Find where the given text appears and provide that cell's center as (X, Y) coordinate. 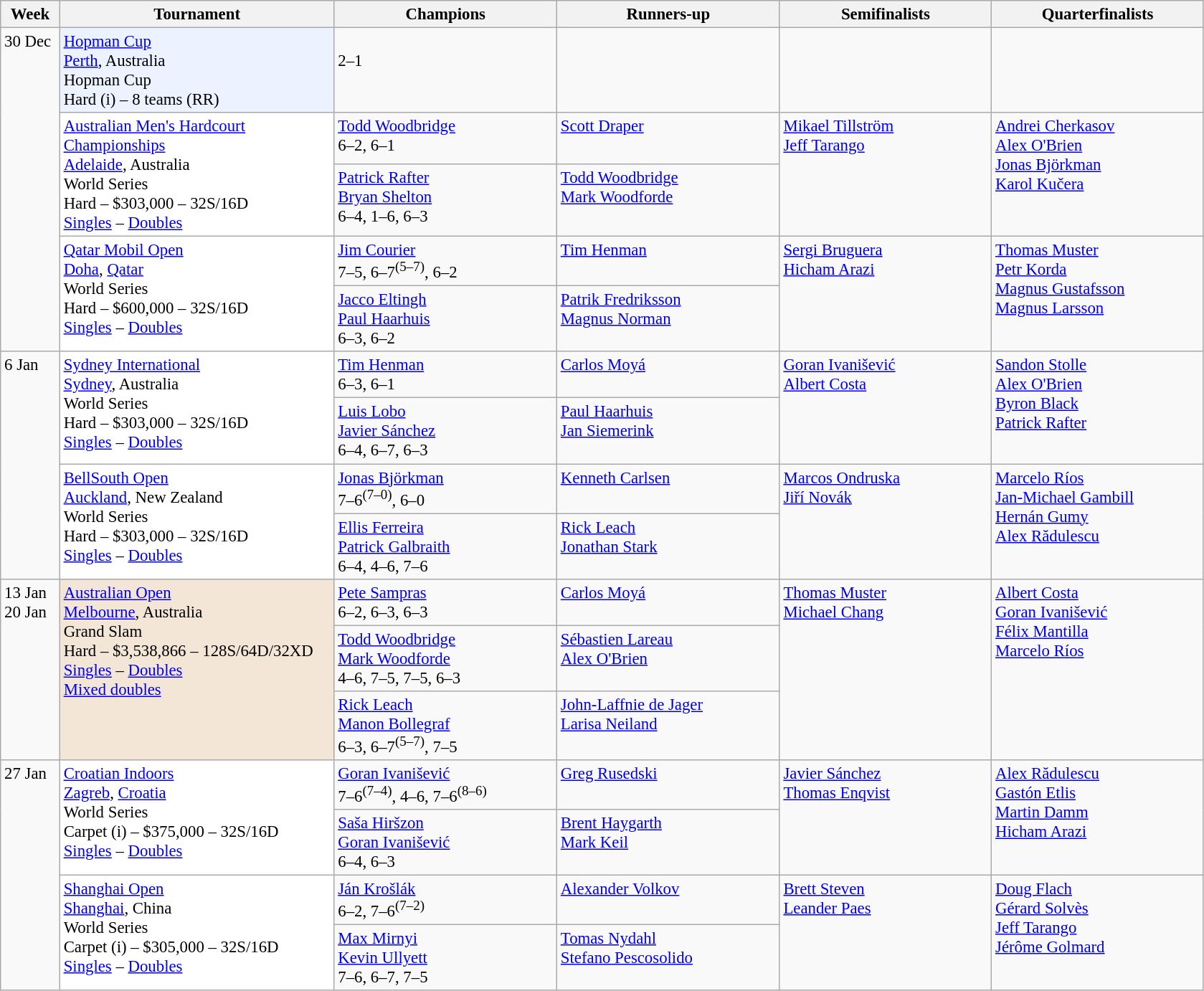
Kenneth Carlsen (668, 489)
Tim Henman 6–3, 6–1 (446, 374)
Paul Haarhuis Jan Siemerink (668, 431)
Jonas Björkman 7–6(7–0), 6–0 (446, 489)
John-Laffnie de Jager Larisa Neiland (668, 726)
Qatar Mobil OpenDoha, QatarWorld SeriesHard – $600,000 – 32S/16D Singles – Doubles (196, 294)
BellSouth OpenAuckland, New ZealandWorld SeriesHard – $303,000 – 32S/16D Singles – Doubles (196, 522)
Hopman Cup Perth, AustraliaHopman Cup Hard (i) – 8 teams (RR) (196, 70)
Greg Rusedski (668, 784)
Goran Ivanišević Albert Costa (886, 407)
Sandon Stolle Alex O'Brien Byron Black Patrick Rafter (1098, 407)
Goran Ivanišević 7–6(7–4), 4–6, 7–6(8–6) (446, 784)
Thomas Muster Michael Chang (886, 669)
Tim Henman (668, 261)
Rick Leach Manon Bollegraf 6–3, 6–7(5–7), 7–5 (446, 726)
Saša Hiršzon Goran Ivanišević 6–4, 6–3 (446, 843)
Sydney InternationalSydney, AustraliaWorld SeriesHard – $303,000 – 32S/16D Singles – Doubles (196, 407)
Jim Courier 7–5, 6–7(5–7), 6–2 (446, 261)
2–1 (446, 70)
Semifinalists (886, 14)
27 Jan (30, 876)
Brent Haygarth Mark Keil (668, 843)
Marcos Ondruska Jiří Novák (886, 522)
Runners-up (668, 14)
Patrik Fredriksson Magnus Norman (668, 319)
Ján Krošlák 6–2, 7–6(7–2) (446, 901)
Quarterfinalists (1098, 14)
30 Dec (30, 190)
Australian Open Melbourne, AustraliaGrand SlamHard – $3,538,866 – 128S/64D/32XD Singles – Doubles Mixed doubles (196, 669)
Shanghai OpenShanghai, ChinaWorld SeriesCarpet (i) – $305,000 – 32S/16D Singles – Doubles (196, 934)
Thomas Muster Petr Korda Magnus Gustafsson Magnus Larsson (1098, 294)
Luis Lobo Javier Sánchez 6–4, 6–7, 6–3 (446, 431)
Sergi Bruguera Hicham Arazi (886, 294)
Doug Flach Gérard Solvès Jeff Tarango Jérôme Golmard (1098, 934)
Todd Woodbridge 6–2, 6–1 (446, 138)
Todd Woodbridge Mark Woodforde (668, 199)
Alexander Volkov (668, 901)
Sébastien Lareau Alex O'Brien (668, 658)
Ellis Ferreira Patrick Galbraith 6–4, 4–6, 7–6 (446, 546)
Champions (446, 14)
Todd Woodbridge Mark Woodforde 4–6, 7–5, 7–5, 6–3 (446, 658)
Alex Rădulescu Gastón Etlis Martin Damm Hicham Arazi (1098, 817)
Andrei Cherkasov Alex O'Brien Jonas Björkman Karol Kučera (1098, 175)
Tournament (196, 14)
Marcelo Ríos Jan-Michael Gambill Hernán Gumy Alex Rădulescu (1098, 522)
Rick Leach Jonathan Stark (668, 546)
6 Jan (30, 465)
Brett Steven Leander Paes (886, 934)
Australian Men's Hardcourt ChampionshipsAdelaide, AustraliaWorld SeriesHard – $303,000 – 32S/16D Singles – Doubles (196, 175)
Pete Sampras6–2, 6–3, 6–3 (446, 602)
Week (30, 14)
Tomas Nydahl Stefano Pescosolido (668, 958)
Scott Draper (668, 138)
Mikael Tillström Jeff Tarango (886, 175)
Patrick Rafter Bryan Shelton 6–4, 1–6, 6–3 (446, 199)
Jacco Eltingh Paul Haarhuis 6–3, 6–2 (446, 319)
Max Mirnyi Kevin Ullyett 7–6, 6–7, 7–5 (446, 958)
Javier Sánchez Thomas Enqvist (886, 817)
13 Jan20 Jan (30, 669)
Croatian IndoorsZagreb, CroatiaWorld SeriesCarpet (i) – $375,000 – 32S/16D Singles – Doubles (196, 817)
Albert Costa Goran Ivanišević Félix Mantilla Marcelo Ríos (1098, 669)
